From the cell containing the given text, extract its center point as (X, Y) coordinate. 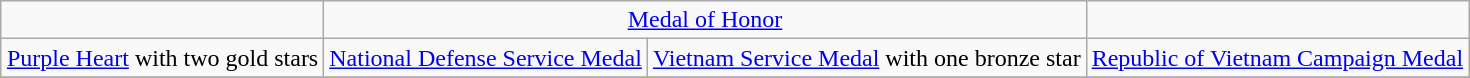
Medal of Honor (705, 20)
National Defense Service Medal (486, 58)
Republic of Vietnam Campaign Medal (1277, 58)
Purple Heart with two gold stars (162, 58)
Vietnam Service Medal with one bronze star (866, 58)
